Extract the [x, y] coordinate from the center of the cell holding the provided text.  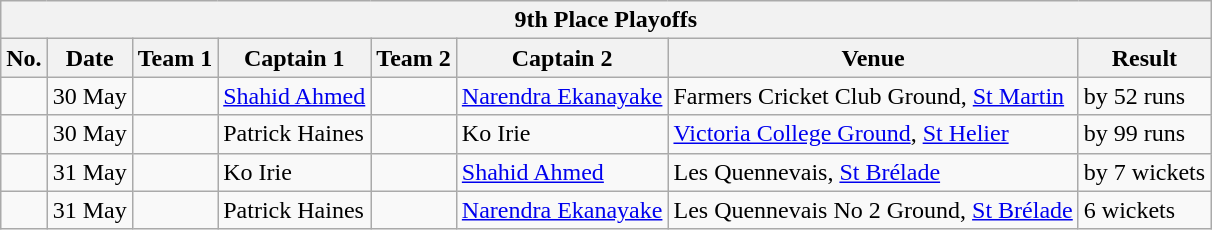
by 52 runs [1144, 96]
Team 1 [175, 58]
by 99 runs [1144, 134]
Victoria College Ground, St Helier [873, 134]
No. [24, 58]
9th Place Playoffs [606, 20]
by 7 wickets [1144, 172]
Les Quennevais, St Brélade [873, 172]
Farmers Cricket Club Ground, St Martin [873, 96]
Les Quennevais No 2 Ground, St Brélade [873, 210]
Date [90, 58]
Team 2 [414, 58]
Result [1144, 58]
Captain 2 [562, 58]
Captain 1 [294, 58]
6 wickets [1144, 210]
Venue [873, 58]
